Detect which cell encompasses the target text, then output its (x, y) center coordinate. 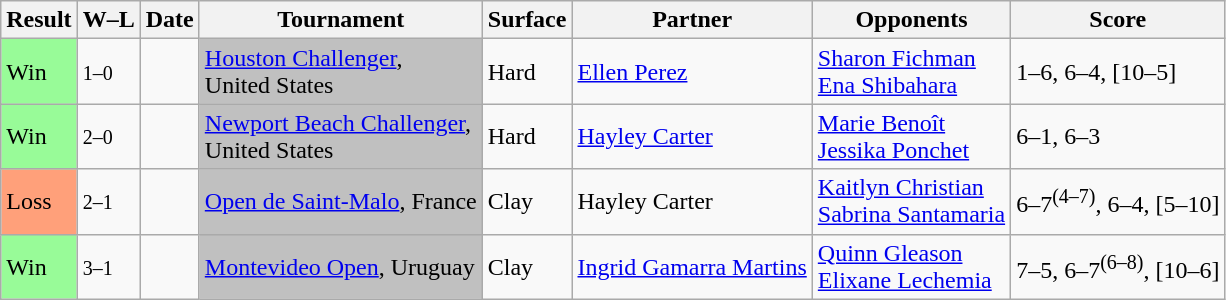
Quinn Gleason Elixane Lechemia (911, 266)
Opponents (911, 20)
Loss (39, 202)
2–1 (108, 202)
Ingrid Gamarra Martins (692, 266)
6–7(4–7), 6–4, [5–10] (1118, 202)
6–1, 6–3 (1118, 136)
3–1 (108, 266)
W–L (108, 20)
7–5, 6–7(6–8), [10–6] (1118, 266)
Open de Saint-Malo, France (340, 202)
Surface (527, 20)
Partner (692, 20)
Montevideo Open, Uruguay (340, 266)
Ellen Perez (692, 72)
Kaitlyn Christian Sabrina Santamaria (911, 202)
Sharon Fichman Ena Shibahara (911, 72)
Date (170, 20)
Result (39, 20)
Marie Benoît Jessika Ponchet (911, 136)
Newport Beach Challenger, United States (340, 136)
Houston Challenger, United States (340, 72)
1–0 (108, 72)
2–0 (108, 136)
Score (1118, 20)
Tournament (340, 20)
1–6, 6–4, [10–5] (1118, 72)
